Return the [x, y] coordinate for the center point of the cell that contains the specified text.  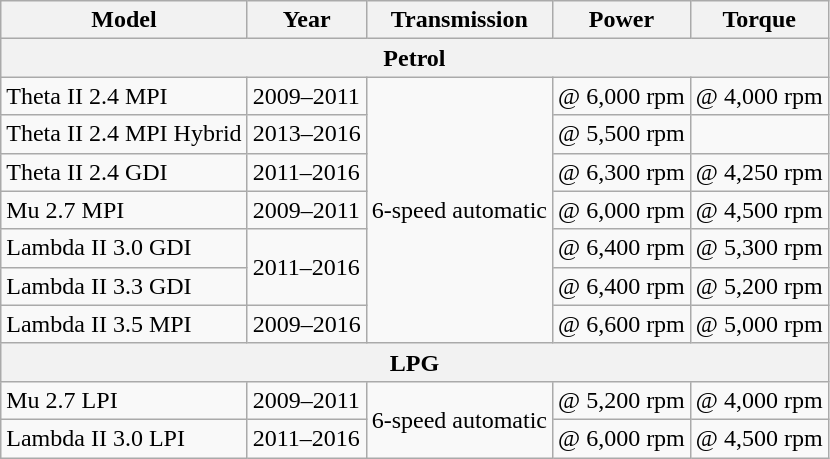
Lambda II 3.3 GDI [124, 286]
@ 6,600 rpm [621, 324]
Theta II 2.4 MPI Hybrid [124, 134]
Lambda II 3.0 LPI [124, 438]
Petrol [414, 58]
Power [621, 20]
Transmission [459, 20]
@ 5,000 rpm [759, 324]
Theta II 2.4 GDI [124, 172]
2009–2016 [306, 324]
Year [306, 20]
LPG [414, 362]
@ 5,300 rpm [759, 248]
Mu 2.7 MPI [124, 210]
Torque [759, 20]
Model [124, 20]
Lambda II 3.0 GDI [124, 248]
Lambda II 3.5 MPI [124, 324]
2013–2016 [306, 134]
@ 4,250 rpm [759, 172]
@ 5,500 rpm [621, 134]
@ 6,300 rpm [621, 172]
Theta II 2.4 MPI [124, 96]
Mu 2.7 LPI [124, 400]
